Scan for the cell matching the given text and deliver its (x, y) coordinate at center. 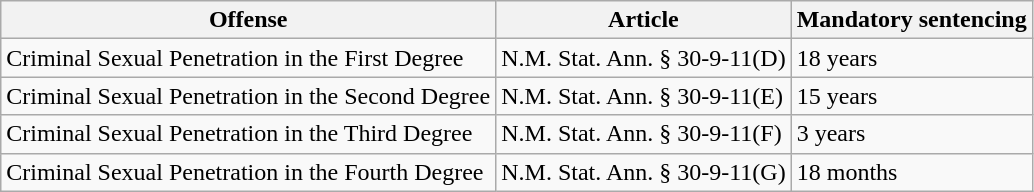
Criminal Sexual Penetration in the First Degree (248, 58)
3 years (912, 134)
15 years (912, 96)
N.M. Stat. Ann. § 30-9-11(D) (644, 58)
N.M. Stat. Ann. § 30-9-11(E) (644, 96)
N.M. Stat. Ann. § 30-9-11(F) (644, 134)
18 months (912, 172)
Criminal Sexual Penetration in the Second Degree (248, 96)
18 years (912, 58)
Article (644, 20)
N.M. Stat. Ann. § 30-9-11(G) (644, 172)
Offense (248, 20)
Criminal Sexual Penetration in the Fourth Degree (248, 172)
Mandatory sentencing (912, 20)
Criminal Sexual Penetration in the Third Degree (248, 134)
